Search for the cell housing the specified text and yield its (X, Y) center coordinate. 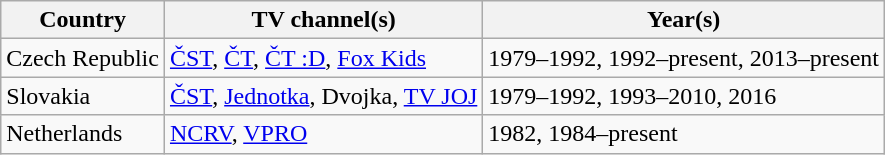
NCRV, VPRO (323, 134)
Country (83, 20)
1979–1992, 1993–2010, 2016 (684, 96)
1979–1992, 1992–present, 2013–present (684, 58)
Year(s) (684, 20)
Netherlands (83, 134)
1982, 1984–present (684, 134)
Slovakia (83, 96)
ČST, Jednotka, Dvojka, TV JOJ (323, 96)
TV channel(s) (323, 20)
ČST, ČT, ČT :D, Fox Kids (323, 58)
Czech Republic (83, 58)
